Extract the (x, y) coordinate from the center of the cell holding the provided text.  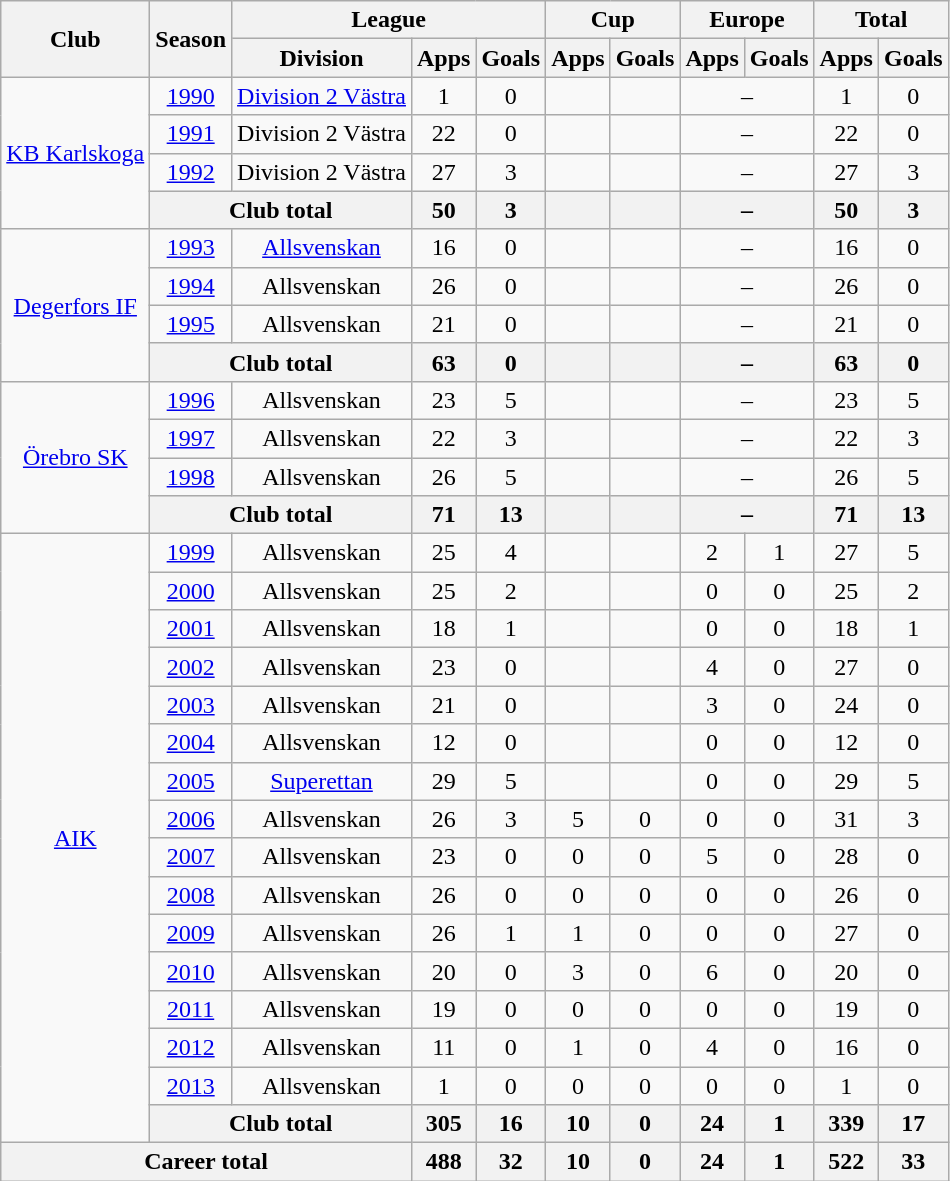
Örebro SK (76, 457)
1992 (191, 172)
2009 (191, 933)
1991 (191, 134)
11 (443, 1047)
2001 (191, 629)
Total (881, 20)
2010 (191, 971)
KB Karlskoga (76, 153)
1996 (191, 400)
Degerfors IF (76, 305)
2006 (191, 819)
Cup (613, 20)
Europe (747, 20)
2012 (191, 1047)
31 (846, 819)
2007 (191, 857)
2002 (191, 667)
AIK (76, 838)
28 (846, 857)
1993 (191, 248)
1990 (191, 96)
33 (913, 1162)
2008 (191, 895)
305 (443, 1124)
Superettan (322, 781)
2013 (191, 1085)
1994 (191, 286)
League (389, 20)
Season (191, 39)
17 (913, 1124)
1995 (191, 324)
2004 (191, 743)
Career total (206, 1162)
2011 (191, 1009)
2005 (191, 781)
339 (846, 1124)
2000 (191, 591)
522 (846, 1162)
1999 (191, 553)
6 (712, 971)
1998 (191, 477)
Club (76, 39)
2003 (191, 705)
32 (511, 1162)
Division (322, 58)
1997 (191, 438)
488 (443, 1162)
